Provide the [X, Y] coordinate of the cell's center where the given text is located.  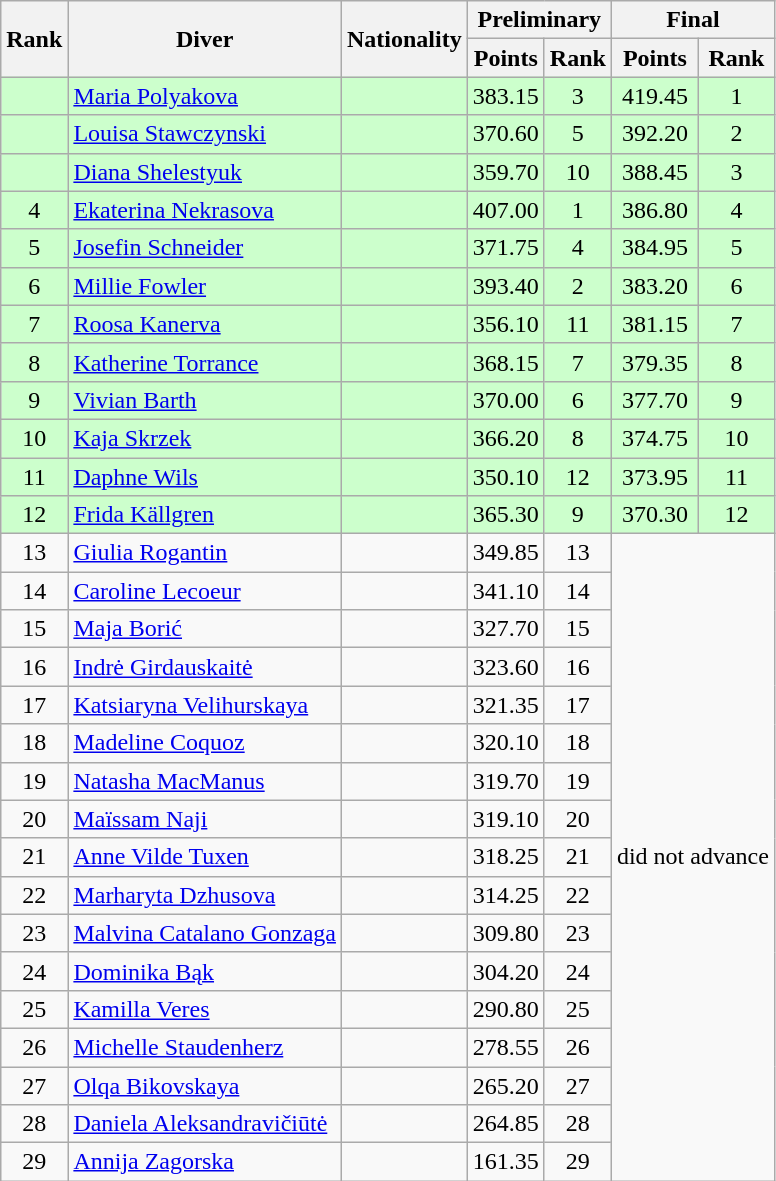
304.20 [506, 971]
Diana Shelestyuk [205, 172]
407.00 [506, 210]
Daniela Aleksandravičiūtė [205, 1124]
Annija Zagorska [205, 1162]
356.10 [506, 324]
374.75 [654, 438]
383.15 [506, 96]
Michelle Staudenherz [205, 1047]
Diver [205, 39]
321.35 [506, 705]
Giulia Rogantin [205, 553]
392.20 [654, 134]
Indrė Girdauskaitė [205, 667]
Kaja Skrzek [205, 438]
309.80 [506, 933]
327.70 [506, 629]
Ekaterina Nekrasova [205, 210]
366.20 [506, 438]
278.55 [506, 1047]
370.00 [506, 400]
370.60 [506, 134]
Madeline Coquoz [205, 743]
Louisa Stawczynski [205, 134]
Dominika Bąk [205, 971]
383.20 [654, 286]
365.30 [506, 515]
264.85 [506, 1124]
323.60 [506, 667]
Maria Polyakova [205, 96]
Vivian Barth [205, 400]
359.70 [506, 172]
379.35 [654, 362]
381.15 [654, 324]
Daphne Wils [205, 477]
290.80 [506, 1009]
373.95 [654, 477]
Frida Källgren [205, 515]
Maïssam Naji [205, 819]
Natasha MacManus [205, 781]
368.15 [506, 362]
Final [692, 20]
Maja Borić [205, 629]
388.45 [654, 172]
Josefin Schneider [205, 248]
Preliminary [539, 20]
319.70 [506, 781]
386.80 [654, 210]
161.35 [506, 1162]
Nationality [404, 39]
318.25 [506, 857]
Katherine Torrance [205, 362]
Millie Fowler [205, 286]
419.45 [654, 96]
320.10 [506, 743]
341.10 [506, 591]
Roosa Kanerva [205, 324]
Caroline Lecoeur [205, 591]
Marharyta Dzhusova [205, 895]
349.85 [506, 553]
377.70 [654, 400]
Katsiaryna Velihurskaya [205, 705]
265.20 [506, 1085]
371.75 [506, 248]
370.30 [654, 515]
350.10 [506, 477]
Malvina Catalano Gonzaga [205, 933]
did not advance [692, 858]
393.40 [506, 286]
319.10 [506, 819]
Anne Vilde Tuxen [205, 857]
384.95 [654, 248]
Kamilla Veres [205, 1009]
Olqa Bikovskaya [205, 1085]
314.25 [506, 895]
